Provide the [X, Y] coordinate of the cell's center where the given text is located.  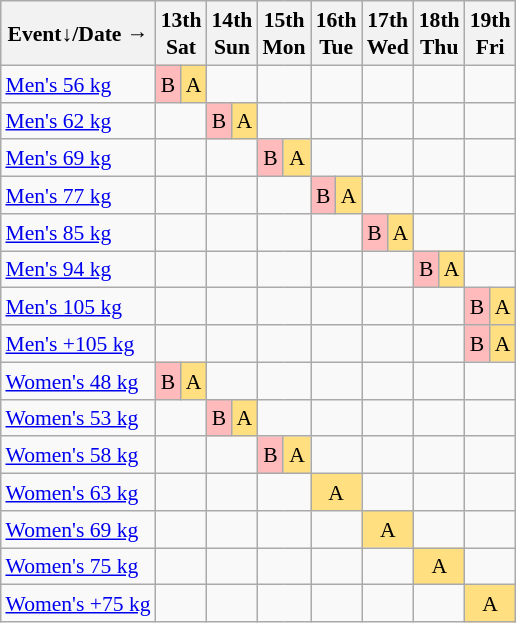
Men's 62 kg [78, 120]
16thTue [336, 33]
Men's 85 kg [78, 232]
19thFri [490, 33]
Men's 69 kg [78, 158]
Women's 75 kg [78, 566]
Men's 94 kg [78, 268]
15thMon [284, 33]
Women's +75 kg [78, 604]
18thThu [440, 33]
13thSat [182, 33]
Men's 105 kg [78, 306]
Women's 58 kg [78, 454]
Women's 63 kg [78, 492]
Men's 77 kg [78, 194]
14thSun [232, 33]
17thWed [388, 33]
Men's +105 kg [78, 344]
Women's 69 kg [78, 528]
Women's 48 kg [78, 380]
Women's 53 kg [78, 418]
Event↓/Date → [78, 33]
Men's 56 kg [78, 84]
